Output the [X, Y] coordinate of the center of the cell containing the given text.  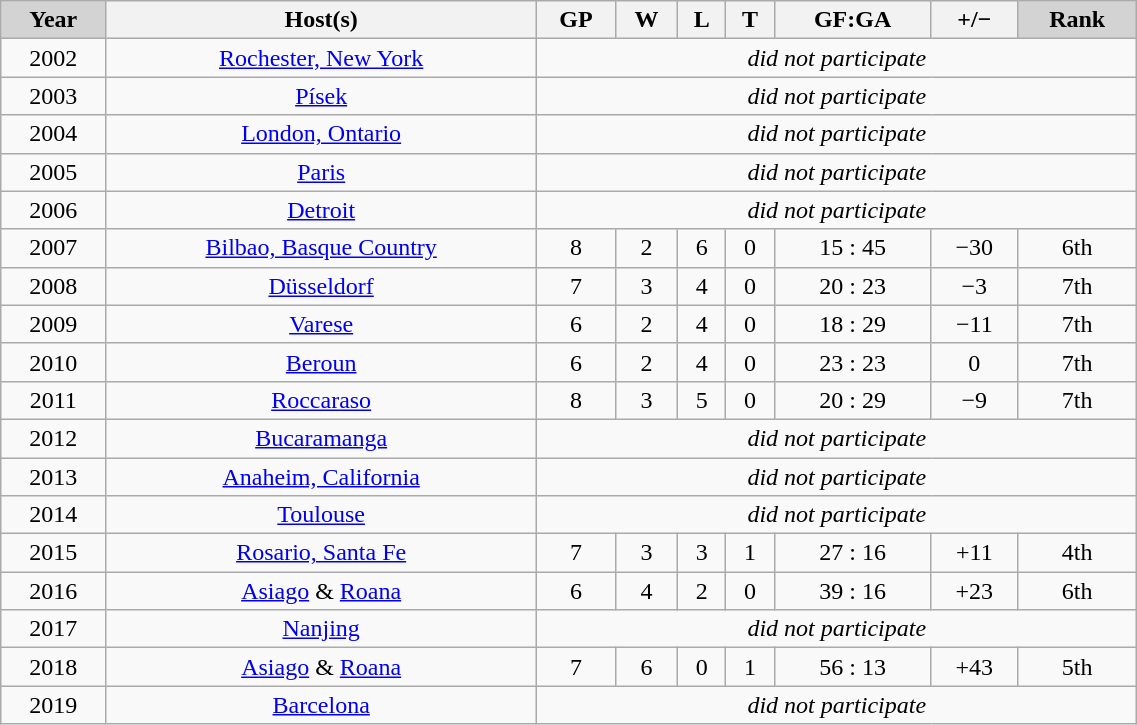
Nanjing [322, 629]
18 : 29 [852, 324]
2005 [54, 172]
23 : 23 [852, 362]
London, Ontario [322, 134]
20 : 29 [852, 400]
T [750, 20]
W [646, 20]
+11 [974, 553]
−9 [974, 400]
2009 [54, 324]
15 : 45 [852, 248]
Varese [322, 324]
56 : 13 [852, 667]
Düsseldorf [322, 286]
−3 [974, 286]
+23 [974, 591]
GP [576, 20]
GF:GA [852, 20]
Beroun [322, 362]
+/− [974, 20]
Bilbao, Basque Country [322, 248]
L [702, 20]
27 : 16 [852, 553]
Rochester, New York [322, 58]
39 : 16 [852, 591]
Bucaramanga [322, 438]
Roccaraso [322, 400]
2014 [54, 515]
2016 [54, 591]
2015 [54, 553]
2011 [54, 400]
5th [1078, 667]
2004 [54, 134]
2013 [54, 477]
2003 [54, 96]
−30 [974, 248]
−11 [974, 324]
4th [1078, 553]
Barcelona [322, 705]
Anaheim, California [322, 477]
Toulouse [322, 515]
5 [702, 400]
Rosario, Santa Fe [322, 553]
2008 [54, 286]
2018 [54, 667]
Paris [322, 172]
Písek [322, 96]
20 : 23 [852, 286]
2006 [54, 210]
+43 [974, 667]
Rank [1078, 20]
2010 [54, 362]
Detroit [322, 210]
Host(s) [322, 20]
Year [54, 20]
2012 [54, 438]
2019 [54, 705]
2007 [54, 248]
2002 [54, 58]
2017 [54, 629]
